Extract the [X, Y] coordinate from the center of the cell holding the provided text.  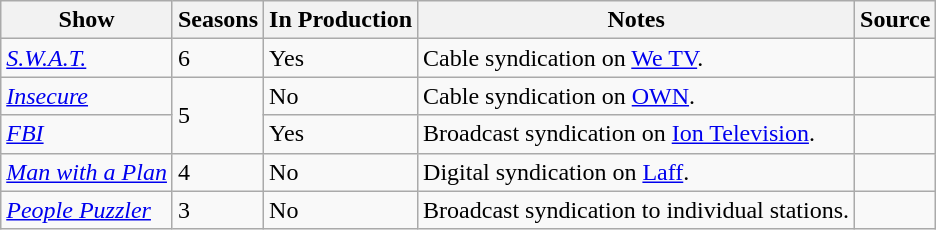
Digital syndication on Laff. [636, 172]
Cable syndication on We TV. [636, 58]
Notes [636, 20]
Man with a Plan [87, 172]
Seasons [218, 20]
6 [218, 58]
Cable syndication on OWN. [636, 96]
People Puzzler [87, 210]
Show [87, 20]
In Production [341, 20]
Broadcast syndication on Ion Television. [636, 134]
FBI [87, 134]
S.W.A.T. [87, 58]
4 [218, 172]
Broadcast syndication to individual stations. [636, 210]
Source [896, 20]
5 [218, 115]
3 [218, 210]
Insecure [87, 96]
